Locate the cell with the specified text and output its (x, y) center coordinate. 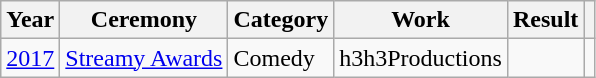
h3h3Productions (421, 58)
Year (30, 20)
Comedy (281, 58)
2017 (30, 58)
Category (281, 20)
Streamy Awards (144, 58)
Ceremony (144, 20)
Result (545, 20)
Work (421, 20)
